Identify which cell holds the provided text, then report its (x, y) central coordinate. 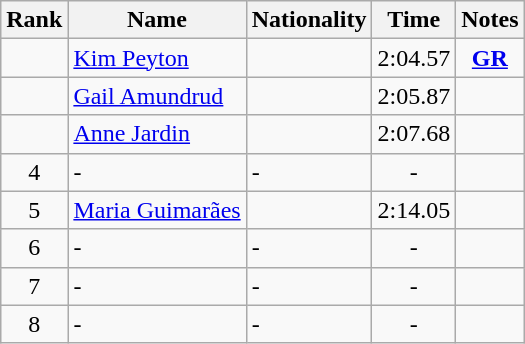
Name (157, 20)
Maria Guimarães (157, 210)
5 (34, 210)
Kim Peyton (157, 58)
2:14.05 (414, 210)
8 (34, 324)
GR (490, 58)
Time (414, 20)
7 (34, 286)
Gail Amundrud (157, 96)
6 (34, 248)
Rank (34, 20)
2:07.68 (414, 134)
4 (34, 172)
2:05.87 (414, 96)
2:04.57 (414, 58)
Anne Jardin (157, 134)
Notes (490, 20)
Nationality (309, 20)
